Output the [x, y] coordinate of the center of the cell containing the given text.  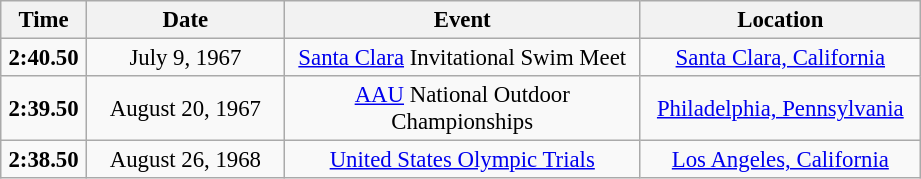
United States Olympic Trials [462, 160]
Santa Clara Invitational Swim Meet [462, 58]
Location [780, 20]
Event [462, 20]
Los Angeles, California [780, 160]
2:38.50 [44, 160]
Philadelphia, Pennsylvania [780, 108]
2:40.50 [44, 58]
July 9, 1967 [185, 58]
August 26, 1968 [185, 160]
Santa Clara, California [780, 58]
Date [185, 20]
2:39.50 [44, 108]
AAU National Outdoor Championships [462, 108]
Time [44, 20]
August 20, 1967 [185, 108]
